From the cell containing the given text, extract its center point as (x, y) coordinate. 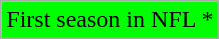
First season in NFL * (110, 20)
